Return [X, Y] of the center of cell containing provided text 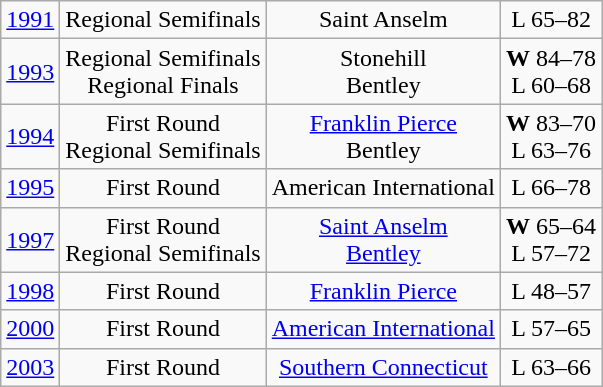
L 66–78 [550, 188]
W 83–70L 63–76 [550, 136]
W 84–78L 60–68 [550, 72]
StonehillBentley [383, 72]
1994 [30, 136]
1995 [30, 188]
W 65–64L 57–72 [550, 240]
1998 [30, 291]
2003 [30, 367]
1991 [30, 20]
L 63–66 [550, 367]
2000 [30, 329]
Franklin PierceBentley [383, 136]
Southern Connecticut [383, 367]
L 57–65 [550, 329]
Franklin Pierce [383, 291]
Regional Semifinals [163, 20]
L 48–57 [550, 291]
L 65–82 [550, 20]
Saint AnselmBentley [383, 240]
1997 [30, 240]
1993 [30, 72]
Saint Anselm [383, 20]
Regional SemifinalsRegional Finals [163, 72]
